Output the [X, Y] coordinate of the center of the cell containing the given text.  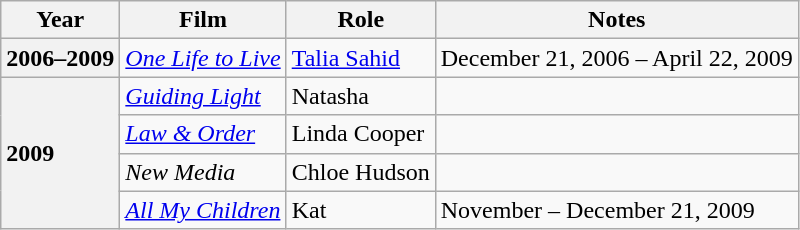
2009 [60, 153]
December 21, 2006 – April 22, 2009 [616, 58]
Linda Cooper [360, 134]
Chloe Hudson [360, 172]
Law & Order [203, 134]
Talia Sahid [360, 58]
2006–2009 [60, 58]
Notes [616, 20]
November – December 21, 2009 [616, 210]
Role [360, 20]
Kat [360, 210]
One Life to Live [203, 58]
All My Children [203, 210]
Natasha [360, 96]
New Media [203, 172]
Guiding Light [203, 96]
Film [203, 20]
Year [60, 20]
